Detect which cell encompasses the target text, then output its [X, Y] center coordinate. 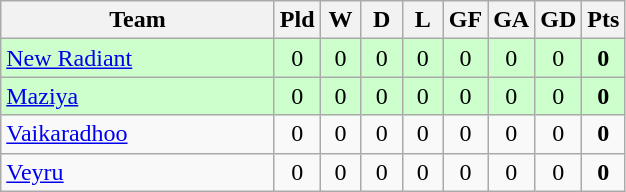
W [340, 20]
New Radiant [138, 58]
Pts [604, 20]
Vaikaradhoo [138, 134]
GD [558, 20]
GF [465, 20]
Maziya [138, 96]
Veyru [138, 172]
Team [138, 20]
GA [512, 20]
D [382, 20]
L [422, 20]
Pld [297, 20]
